Capture the cell that displays the provided text and extract its [x, y] central coordinate. 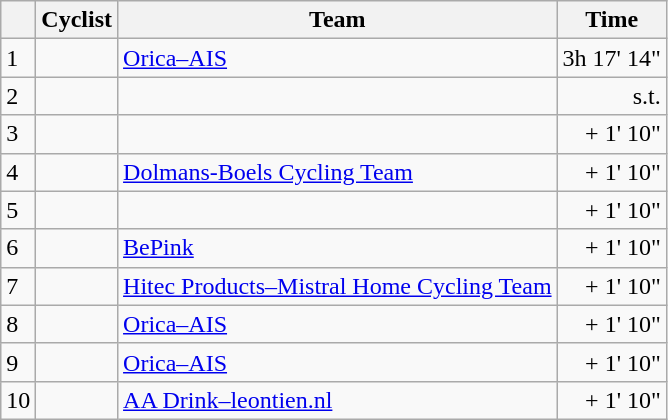
10 [18, 400]
3 [18, 134]
Cyclist [77, 20]
Dolmans-Boels Cycling Team [338, 172]
9 [18, 362]
Hitec Products–Mistral Home Cycling Team [338, 286]
6 [18, 248]
8 [18, 324]
Time [612, 20]
BePink [338, 248]
Team [338, 20]
5 [18, 210]
AA Drink–leontien.nl [338, 400]
s.t. [612, 96]
1 [18, 58]
7 [18, 286]
2 [18, 96]
3h 17' 14" [612, 58]
4 [18, 172]
